Search for the cell housing the specified text and yield its (x, y) center coordinate. 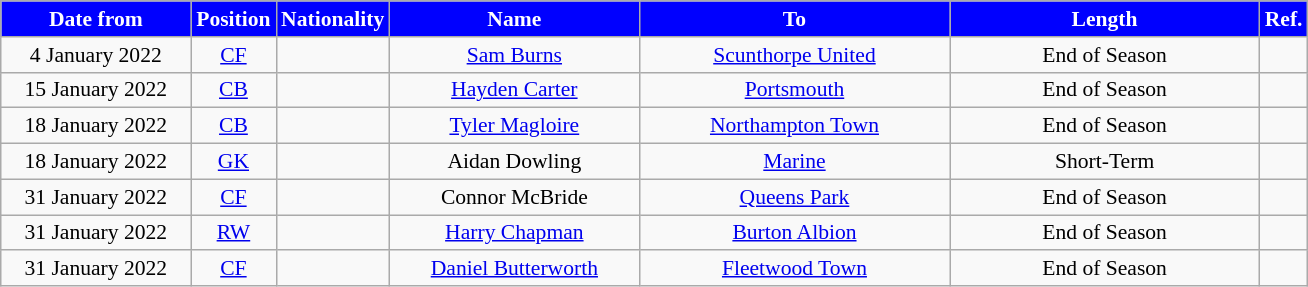
Harry Chapman (514, 233)
RW (234, 233)
4 January 2022 (96, 55)
Ref. (1284, 19)
Portsmouth (794, 90)
Burton Albion (794, 233)
Date from (96, 19)
Daniel Butterworth (514, 269)
15 January 2022 (96, 90)
Marine (794, 162)
Northampton Town (794, 126)
Position (234, 19)
Length (1105, 19)
Nationality (332, 19)
Short-Term (1105, 162)
Queens Park (794, 197)
Name (514, 19)
Aidan Dowling (514, 162)
GK (234, 162)
To (794, 19)
Hayden Carter (514, 90)
Tyler Magloire (514, 126)
Connor McBride (514, 197)
Fleetwood Town (794, 269)
Scunthorpe United (794, 55)
Sam Burns (514, 55)
